Pinpoint the cell where the given text exists, returning its [X, Y] midpoint coordinate. 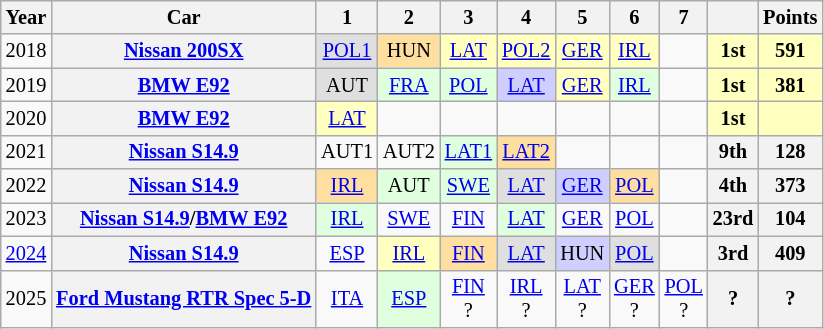
AUT1 [347, 152]
LAT2 [526, 152]
373 [790, 186]
2018 [26, 51]
4th [733, 186]
2019 [26, 85]
POL2 [526, 51]
2021 [26, 152]
Points [790, 17]
591 [790, 51]
POL? [684, 299]
128 [790, 152]
Car [184, 17]
2025 [26, 299]
GER? [634, 299]
3 [468, 17]
LAT? [582, 299]
23rd [733, 219]
9th [733, 152]
2024 [26, 253]
Nissan 200SX [184, 51]
2022 [26, 186]
AUT2 [409, 152]
7 [684, 17]
LAT1 [468, 152]
Ford Mustang RTR Spec 5-D [184, 299]
ITA [347, 299]
Year [26, 17]
1 [347, 17]
IRL? [526, 299]
FRA [409, 85]
POL1 [347, 51]
409 [790, 253]
FIN? [468, 299]
4 [526, 17]
2020 [26, 118]
2023 [26, 219]
3rd [733, 253]
Nissan S14.9/BMW E92 [184, 219]
6 [634, 17]
104 [790, 219]
5 [582, 17]
2 [409, 17]
381 [790, 85]
